Return [x, y] of the center of cell containing provided text 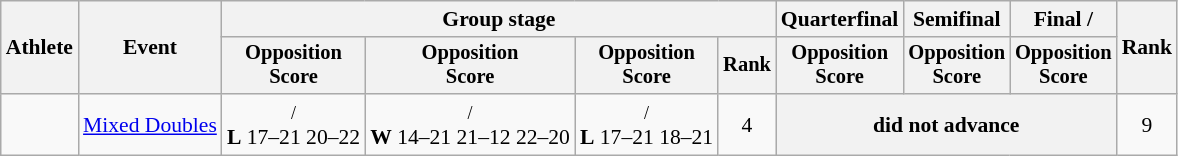
9 [1148, 124]
Semifinal [956, 19]
Final / [1064, 19]
Group stage [499, 19]
did not advance [946, 124]
Quarterfinal [840, 19]
Mixed Doubles [150, 124]
/ L 17–21 20–22 [294, 124]
Event [150, 48]
4 [747, 124]
Athlete [40, 48]
/ W 14–21 21–12 22–20 [470, 124]
/ L 17–21 18–21 [646, 124]
